Find where the given text appears and provide that cell's center as (x, y) coordinate. 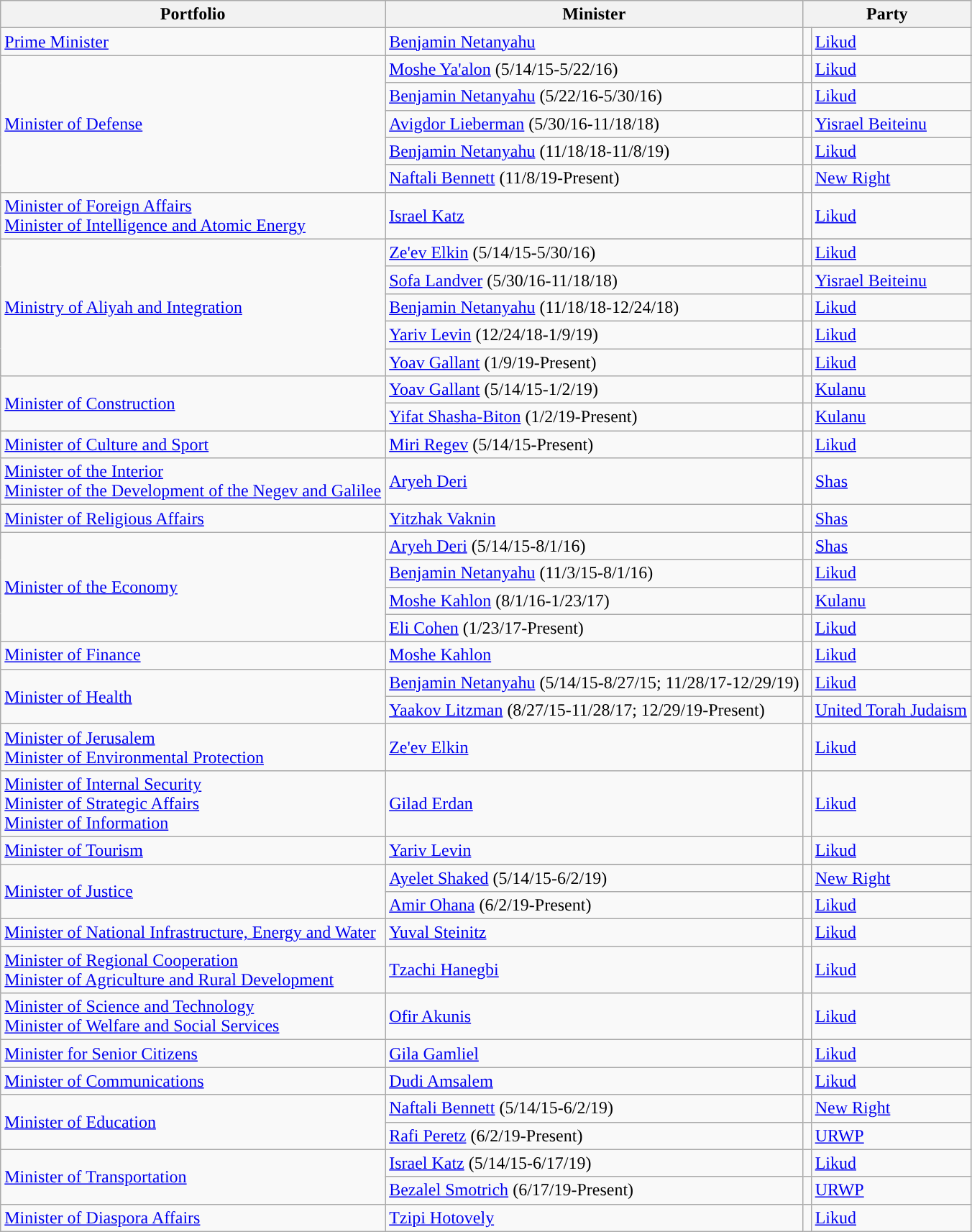
Yariv Levin (594, 850)
Tzipi Hotovely (594, 1218)
Minister of Religious Affairs (193, 519)
Naftali Bennett (11/8/19-Present) (594, 178)
Minister of Foreign Affairs Minister of Intelligence and Atomic Energy (193, 216)
Minister of Science and TechnologyMinister of Welfare and Social Services (193, 1017)
Yitzhak Vaknin (594, 519)
Yuval Steinitz (594, 933)
Prime Minister (193, 42)
Benjamin Netanyahu (11/3/15-8/1/16) (594, 573)
Minister (594, 14)
Minister of Regional CooperationMinister of Agriculture and Rural Development (193, 969)
Moshe Kahlon (8/1/16-1/23/17) (594, 601)
Minister of the InteriorMinister of the Development of the Negev and Galilee (193, 482)
Benjamin Netanyahu (11/18/18-12/24/18) (594, 307)
Yariv Levin (12/24/18-1/9/19) (594, 334)
Benjamin Netanyahu (5/22/16-5/30/16) (594, 96)
Bezalel Smotrich (6/17/19-Present) (594, 1190)
Israel Katz (5/14/15-6/17/19) (594, 1163)
Dudi Amsalem (594, 1081)
Ofir Akunis (594, 1017)
Moshe Kahlon (594, 655)
Aryeh Deri (5/14/15-8/1/16) (594, 546)
Minister of the Economy (193, 587)
Naftali Bennett (5/14/15-6/2/19) (594, 1108)
Amir Ohana (6/2/19-Present) (594, 905)
Yaakov Litzman (8/27/15-11/28/17; 12/29/19-Present) (594, 710)
Minister of Tourism (193, 850)
Benjamin Netanyahu (11/18/18-11/8/19) (594, 151)
Rafi Peretz (6/2/19-Present) (594, 1136)
Eli Cohen (1/23/17-Present) (594, 628)
Benjamin Netanyahu (594, 42)
Minister for Senior Citizens (193, 1054)
Benjamin Netanyahu (5/14/15-8/27/15; 11/28/17-12/29/19) (594, 683)
Portfolio (193, 14)
Ayelet Shaked (5/14/15-6/2/19) (594, 878)
Minister of Communications (193, 1081)
Minister of Construction (193, 403)
Party (887, 14)
Ze'ev Elkin (5/14/15-5/30/16) (594, 252)
Ze'ev Elkin (594, 747)
Israel Katz (594, 216)
Gilad Erdan (594, 803)
Minister of JerusalemMinister of Environmental Protection (193, 747)
Minister of Health (193, 696)
Sofa Landver (5/30/16-11/18/18) (594, 280)
Yoav Gallant (1/9/19-Present) (594, 362)
Minister of Internal SecurityMinister of Strategic AffairsMinister of Information (193, 803)
Moshe Ya'alon (5/14/15-5/22/16) (594, 69)
Minister of Justice (193, 892)
Minister of Culture and Sport (193, 444)
Yoav Gallant (5/14/15-1/2/19) (594, 390)
United Torah Judaism (891, 710)
Minister of Finance (193, 655)
Aryeh Deri (594, 482)
Gila Gamliel (594, 1054)
Minister of National Infrastructure, Energy and Water (193, 933)
Avigdor Lieberman (5/30/16-11/18/18) (594, 124)
Minister of Education (193, 1122)
Minister of Diaspora Affairs (193, 1218)
Tzachi Hanegbi (594, 969)
Ministry of Aliyah and Integration (193, 307)
Miri Regev (5/14/15-Present) (594, 444)
Minister of Defense (193, 124)
Minister of Transportation (193, 1177)
Yifat Shasha-Biton (1/2/19-Present) (594, 417)
